Return (X, Y) of the center of cell containing provided text 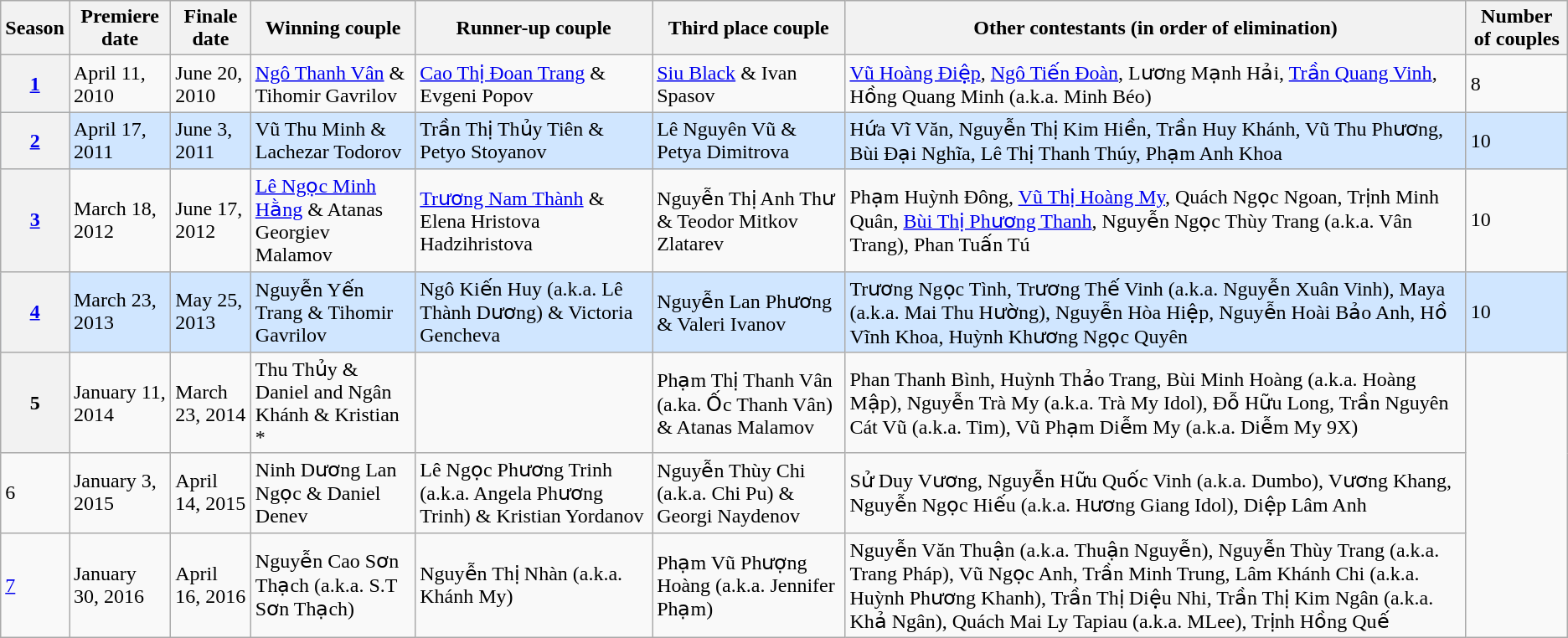
Nguyễn Thùy Chi (a.k.a. Chi Pu) & Georgi Naydenov (749, 492)
Number of couples (1516, 28)
April 11, 2010 (119, 84)
Nguyễn Thị Nhàn (a.k.a. Khánh My) (534, 584)
8 (1516, 84)
Nguyễn Lan Phương & Valeri Ivanov (749, 311)
5 (35, 404)
Lê Ngọc Minh Hằng & Atanas Georgiev Malamov (333, 220)
April 14, 2015 (211, 492)
March 18, 2012 (119, 220)
Ngô Thanh Vân & Tihomir Gavrilov (333, 84)
Season (35, 28)
Ninh Dương Lan Ngọc & Daniel Denev (333, 492)
Phạm Thị Thanh Vân (a.ka. Ốc Thanh Vân) & Atanas Malamov (749, 404)
Vũ Hoàng Điệp, Ngô Tiến Đoàn, Lương Mạnh Hải, Trần Quang Vinh, Hồng Quang Minh (a.k.a. Minh Béo) (1156, 84)
May 25, 2013 (211, 311)
Hứa Vĩ Văn, Nguyễn Thị Kim Hiền, Trần Huy Khánh, Vũ Thu Phương, Bùi Đại Nghĩa, Lê Thị Thanh Thúy, Phạm Anh Khoa (1156, 141)
Nguyễn Yến Trang & Tihomir Gavrilov (333, 311)
January 30, 2016 (119, 584)
March 23, 2014 (211, 404)
7 (35, 584)
Cao Thị Đoan Trang & Evgeni Popov (534, 84)
3 (35, 220)
June 17, 2012 (211, 220)
March 23, 2013 (119, 311)
6 (35, 492)
April 16, 2016 (211, 584)
Third place couple (749, 28)
Lê Ngọc Phương Trinh (a.k.a. Angela Phương Trinh) & Kristian Yordanov (534, 492)
Winning couple (333, 28)
January 11, 2014 (119, 404)
January 3, 2015 (119, 492)
Trần Thị Thủy Tiên & Petyo Stoyanov (534, 141)
4 (35, 311)
Nguyễn Thị Anh Thư & Teodor Mitkov Zlatarev (749, 220)
Thu Thủy & Daniel and Ngân Khánh & Kristian * (333, 404)
Other contestants (in order of elimination) (1156, 28)
Phạm Vũ Phượng Hoàng (a.k.a. Jennifer Phạm) (749, 584)
Phạm Huỳnh Đông, Vũ Thị Hoàng My, Quách Ngọc Ngoan, Trịnh Minh Quân, Bùi Thị Phương Thanh, Nguyễn Ngọc Thùy Trang (a.k.a. Vân Trang), Phan Tuấn Tú (1156, 220)
1 (35, 84)
June 20, 2010 (211, 84)
Siu Black & Ivan Spasov (749, 84)
Premiere date (119, 28)
Vũ Thu Minh & Lachezar Todorov (333, 141)
April 17, 2011 (119, 141)
June 3, 2011 (211, 141)
Nguyễn Cao Sơn Thạch (a.k.a. S.T Sơn Thạch) (333, 584)
Trương Nam Thành & Elena Hristova Hadzihristova (534, 220)
Ngô Kiến Huy (a.k.a. Lê Thành Dương) & Victoria Gencheva (534, 311)
Lê Nguyên Vũ & Petya Dimitrova (749, 141)
Runner-up couple (534, 28)
2 (35, 141)
Finale date (211, 28)
Sử Duy Vương, Nguyễn Hữu Quốc Vinh (a.k.a. Dumbo), Vương Khang, Nguyễn Ngọc Hiếu (a.k.a. Hương Giang Idol), Diệp Lâm Anh (1156, 492)
